Provide the [x, y] coordinate of the cell's center where the given text is located.  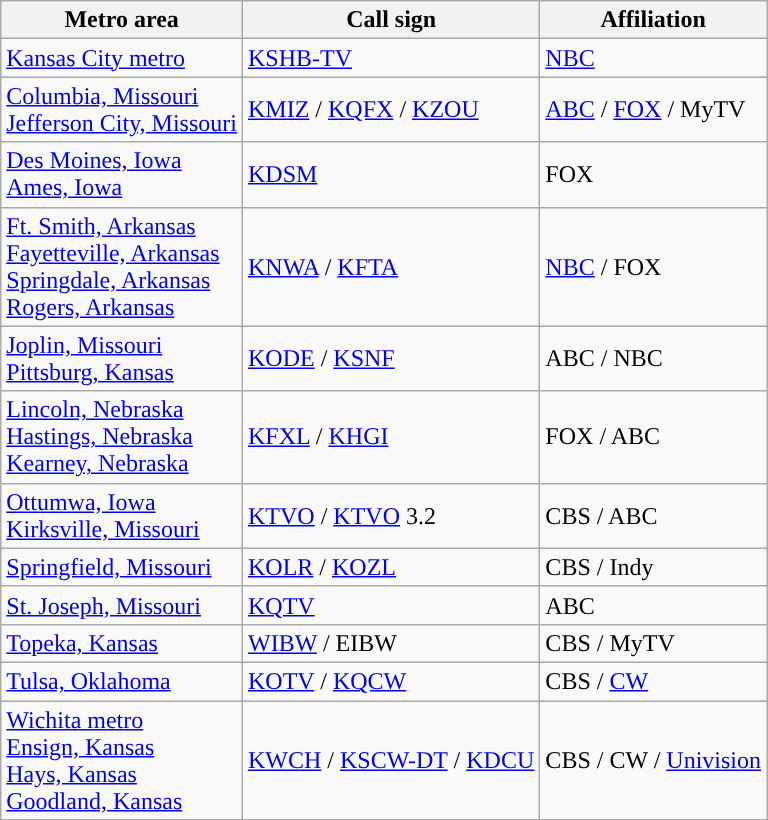
CBS / CW / Univision [654, 760]
NBC [654, 58]
Ottumwa, IowaKirksville, Missouri [122, 516]
Springfield, Missouri [122, 567]
Joplin, MissouriPittsburg, Kansas [122, 358]
Affiliation [654, 20]
KQTV [390, 605]
KFXL / KHGI [390, 437]
CBS / ABC [654, 516]
Ft. Smith, ArkansasFayetteville, ArkansasSpringdale, ArkansasRogers, Arkansas [122, 266]
KODE / KSNF [390, 358]
WIBW / EIBW [390, 643]
ABC / FOX / MyTV [654, 110]
Call sign [390, 20]
FOX [654, 174]
Des Moines, IowaAmes, Iowa [122, 174]
KDSM [390, 174]
NBC / FOX [654, 266]
Metro area [122, 20]
Tulsa, Oklahoma [122, 681]
Wichita metroEnsign, KansasHays, KansasGoodland, Kansas [122, 760]
CBS / CW [654, 681]
KTVO / KTVO 3.2 [390, 516]
Kansas City metro [122, 58]
CBS / MyTV [654, 643]
KWCH / KSCW-DT / KDCU [390, 760]
KSHB-TV [390, 58]
KNWA / KFTA [390, 266]
KOLR / KOZL [390, 567]
CBS / Indy [654, 567]
ABC / NBC [654, 358]
KOTV / KQCW [390, 681]
Lincoln, NebraskaHastings, NebraskaKearney, Nebraska [122, 437]
Topeka, Kansas [122, 643]
FOX / ABC [654, 437]
Columbia, MissouriJefferson City, Missouri [122, 110]
KMIZ / KQFX / KZOU [390, 110]
St. Joseph, Missouri [122, 605]
ABC [654, 605]
